Return (X, Y) of the center of cell containing provided text 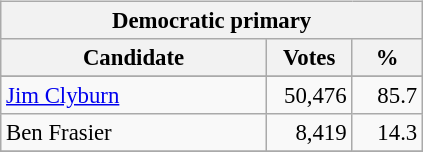
Jim Clyburn (134, 96)
14.3 (388, 133)
% (388, 58)
85.7 (388, 96)
8,419 (309, 133)
Votes (309, 58)
Democratic primary (212, 21)
50,476 (309, 96)
Candidate (134, 58)
Ben Frasier (134, 133)
